Pinpoint the cell where the given text exists, returning its (x, y) midpoint coordinate. 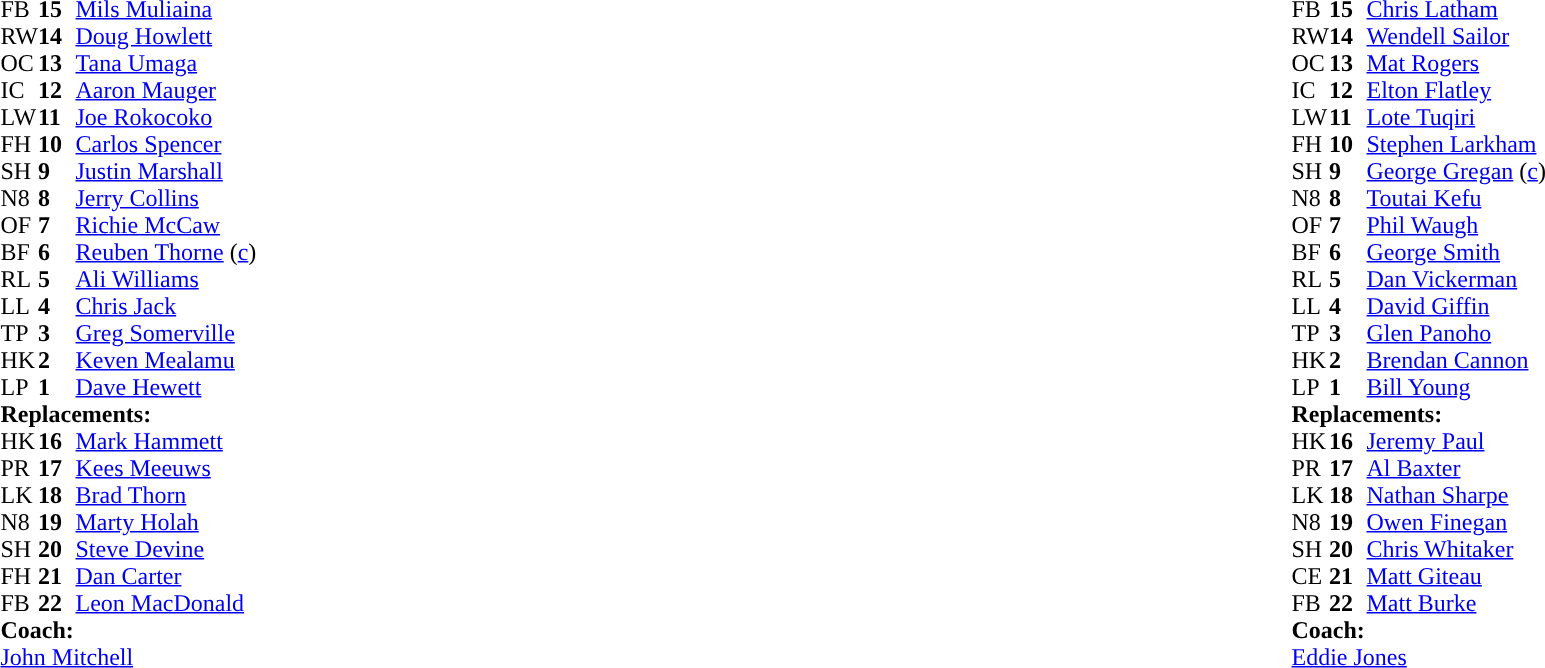
CE (1311, 576)
Ali Williams (166, 280)
Chris Jack (166, 306)
Mark Hammett (166, 442)
Joe Rokocoko (166, 118)
Richie McCaw (166, 226)
Aaron Mauger (166, 90)
Jerry Collins (166, 198)
Keven Mealamu (166, 360)
Tana Umaga (166, 64)
Dave Hewett (166, 388)
Reuben Thorne (c) (166, 252)
Dan Carter (166, 576)
Leon MacDonald (166, 604)
Doug Howlett (166, 36)
Coach: (128, 630)
Justin Marshall (166, 172)
Brad Thorn (166, 496)
Steve Devine (166, 550)
Marty Holah (166, 522)
Kees Meeuws (166, 468)
Carlos Spencer (166, 144)
Greg Somerville (166, 334)
Replacements: (128, 414)
